Return the [X, Y] coordinate for the center point of the cell that contains the specified text.  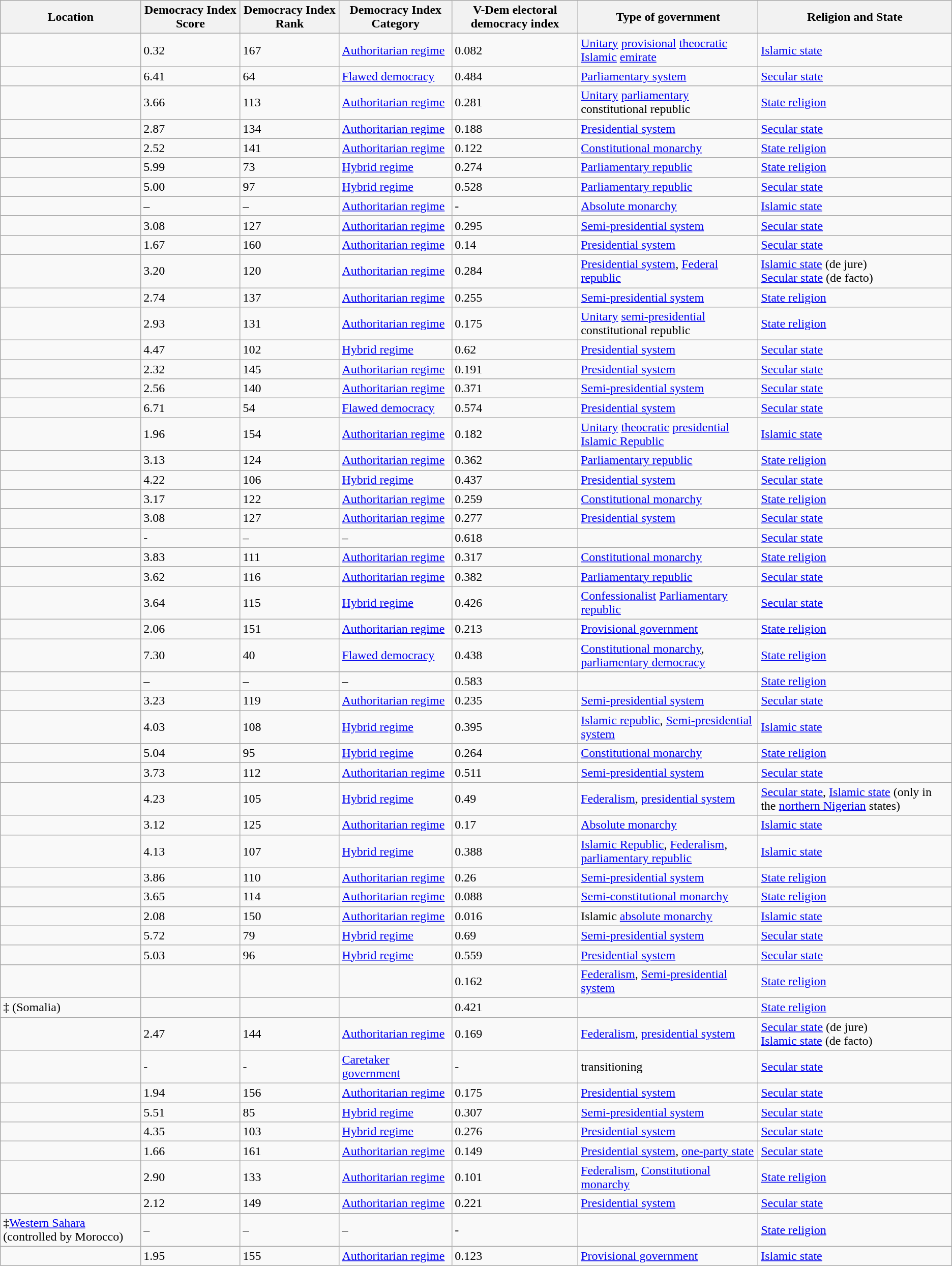
0.371 [515, 389]
5.99 [190, 167]
105 [290, 799]
0.69 [515, 935]
3.73 [190, 773]
0.169 [515, 1034]
119 [290, 701]
79 [290, 935]
6.71 [190, 408]
0.122 [515, 148]
0.221 [515, 1203]
0.182 [515, 434]
155 [290, 1256]
5.51 [190, 1112]
85 [290, 1112]
0.62 [515, 350]
Location [71, 17]
114 [290, 897]
0.32 [190, 50]
110 [290, 877]
0.317 [515, 557]
0.082 [515, 50]
4.22 [190, 480]
Religion and State [855, 17]
156 [290, 1093]
108 [290, 727]
0.426 [515, 602]
0.162 [515, 981]
3.17 [190, 499]
0.123 [515, 1256]
Semi-constitutional monarchy [668, 897]
3.23 [190, 701]
0.17 [515, 825]
154 [290, 434]
150 [290, 916]
4.23 [190, 799]
0.388 [515, 851]
0.382 [515, 576]
0.421 [515, 1007]
2.06 [190, 629]
167 [290, 50]
2.52 [190, 148]
2.08 [190, 916]
0.395 [515, 727]
0.284 [515, 271]
0.49 [515, 799]
0.188 [515, 129]
3.62 [190, 576]
106 [290, 480]
3.12 [190, 825]
0.277 [515, 518]
3.20 [190, 271]
112 [290, 773]
134 [290, 129]
0.149 [515, 1151]
141 [290, 148]
Parliamentary system [668, 76]
3.65 [190, 897]
7.30 [190, 655]
0.559 [515, 955]
107 [290, 851]
Unitary semi-presidential constitutional republic [668, 323]
3.83 [190, 557]
133 [290, 1177]
54 [290, 408]
4.03 [190, 727]
103 [290, 1132]
Unitary theocratic presidential Islamic Republic [668, 434]
0.274 [515, 167]
0.255 [515, 298]
111 [290, 557]
Islamic republic, Semi-presidential system [668, 727]
3.66 [190, 103]
125 [290, 825]
Type of government [668, 17]
120 [290, 271]
Democracy Index Category [396, 17]
149 [290, 1203]
1.95 [190, 1256]
0.484 [515, 76]
1.67 [190, 245]
2.74 [190, 298]
Confessionalist Parliamentary republic [668, 602]
73 [290, 167]
Islamic absolute monarchy [668, 916]
0.235 [515, 701]
5.72 [190, 935]
0.295 [515, 225]
1.96 [190, 434]
Islamic Republic, Federalism, parliamentary republic [668, 851]
0.281 [515, 103]
4.35 [190, 1132]
1.66 [190, 1151]
0.511 [515, 773]
0.276 [515, 1132]
2.93 [190, 323]
140 [290, 389]
Caretaker government [396, 1067]
2.12 [190, 1203]
1.94 [190, 1093]
6.41 [190, 76]
102 [290, 350]
Unitary provisional theocratic Islamic emirate [668, 50]
‡ (Somalia) [71, 1007]
0.618 [515, 538]
0.213 [515, 629]
2.47 [190, 1034]
144 [290, 1034]
3.64 [190, 602]
116 [290, 576]
0.438 [515, 655]
113 [290, 103]
0.101 [515, 1177]
2.87 [190, 129]
97 [290, 187]
Presidential system, one-party state [668, 1151]
0.574 [515, 408]
64 [290, 76]
122 [290, 499]
131 [290, 323]
0.583 [515, 682]
‡Western Sahara (controlled by Morocco) [71, 1230]
95 [290, 753]
96 [290, 955]
137 [290, 298]
0.528 [515, 187]
0.259 [515, 499]
40 [290, 655]
145 [290, 369]
3.13 [190, 460]
Islamic state (de jure)Secular state (de facto) [855, 271]
160 [290, 245]
Constitutional monarchy, parliamentary democracy [668, 655]
0.26 [515, 877]
0.264 [515, 753]
Federalism, Semi-presidential system [668, 981]
3.86 [190, 877]
5.04 [190, 753]
161 [290, 1151]
4.13 [190, 851]
0.437 [515, 480]
5.00 [190, 187]
Secular state (de jure)Islamic state (de facto) [855, 1034]
transitioning [668, 1067]
Federalism, Constitutional monarchy [668, 1177]
Democracy Index Rank [290, 17]
2.56 [190, 389]
Unitary parliamentary constitutional republic [668, 103]
5.03 [190, 955]
2.90 [190, 1177]
0.016 [515, 916]
0.191 [515, 369]
0.307 [515, 1112]
4.47 [190, 350]
0.14 [515, 245]
151 [290, 629]
V-Dem electoral democracy index [515, 17]
Presidential system, Federal republic [668, 271]
2.32 [190, 369]
0.362 [515, 460]
Secular state, Islamic state (only in the northern Nigerian states) [855, 799]
Democracy Index Score [190, 17]
0.088 [515, 897]
115 [290, 602]
124 [290, 460]
